Search for the cell housing the specified text and yield its [x, y] center coordinate. 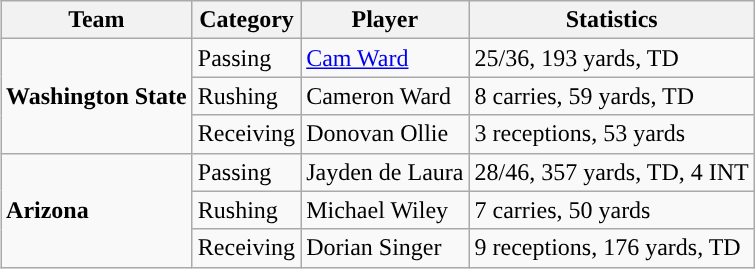
Arizona [97, 210]
7 carries, 50 yards [612, 210]
28/46, 357 yards, TD, 4 INT [612, 172]
8 carries, 59 yards, TD [612, 96]
Dorian Singer [385, 248]
Donovan Ollie [385, 134]
Jayden de Laura [385, 172]
Cameron Ward [385, 96]
3 receptions, 53 yards [612, 134]
25/36, 193 yards, TD [612, 58]
Cam Ward [385, 58]
Michael Wiley [385, 210]
Category [246, 20]
Statistics [612, 20]
Washington State [97, 96]
Player [385, 20]
Team [97, 20]
9 receptions, 176 yards, TD [612, 248]
